Pinpoint the cell where the given text exists, returning its (X, Y) midpoint coordinate. 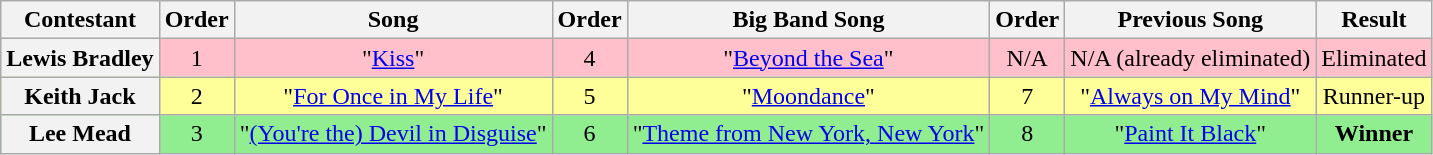
Song (393, 20)
1 (196, 58)
"Paint It Black" (1190, 134)
N/A (1028, 58)
7 (1028, 96)
Lewis Bradley (80, 58)
"Kiss" (393, 58)
8 (1028, 134)
3 (196, 134)
Winner (1374, 134)
"Moondance" (808, 96)
2 (196, 96)
N/A (already eliminated) (1190, 58)
Contestant (80, 20)
Keith Jack (80, 96)
Previous Song (1190, 20)
Runner-up (1374, 96)
6 (590, 134)
Eliminated (1374, 58)
Big Band Song (808, 20)
"Theme from New York, New York" (808, 134)
"Always on My Mind" (1190, 96)
Lee Mead (80, 134)
"(You're the) Devil in Disguise" (393, 134)
5 (590, 96)
"Beyond the Sea" (808, 58)
4 (590, 58)
"For Once in My Life" (393, 96)
Result (1374, 20)
